Return the [x, y] coordinate for the center point of the cell that contains the specified text.  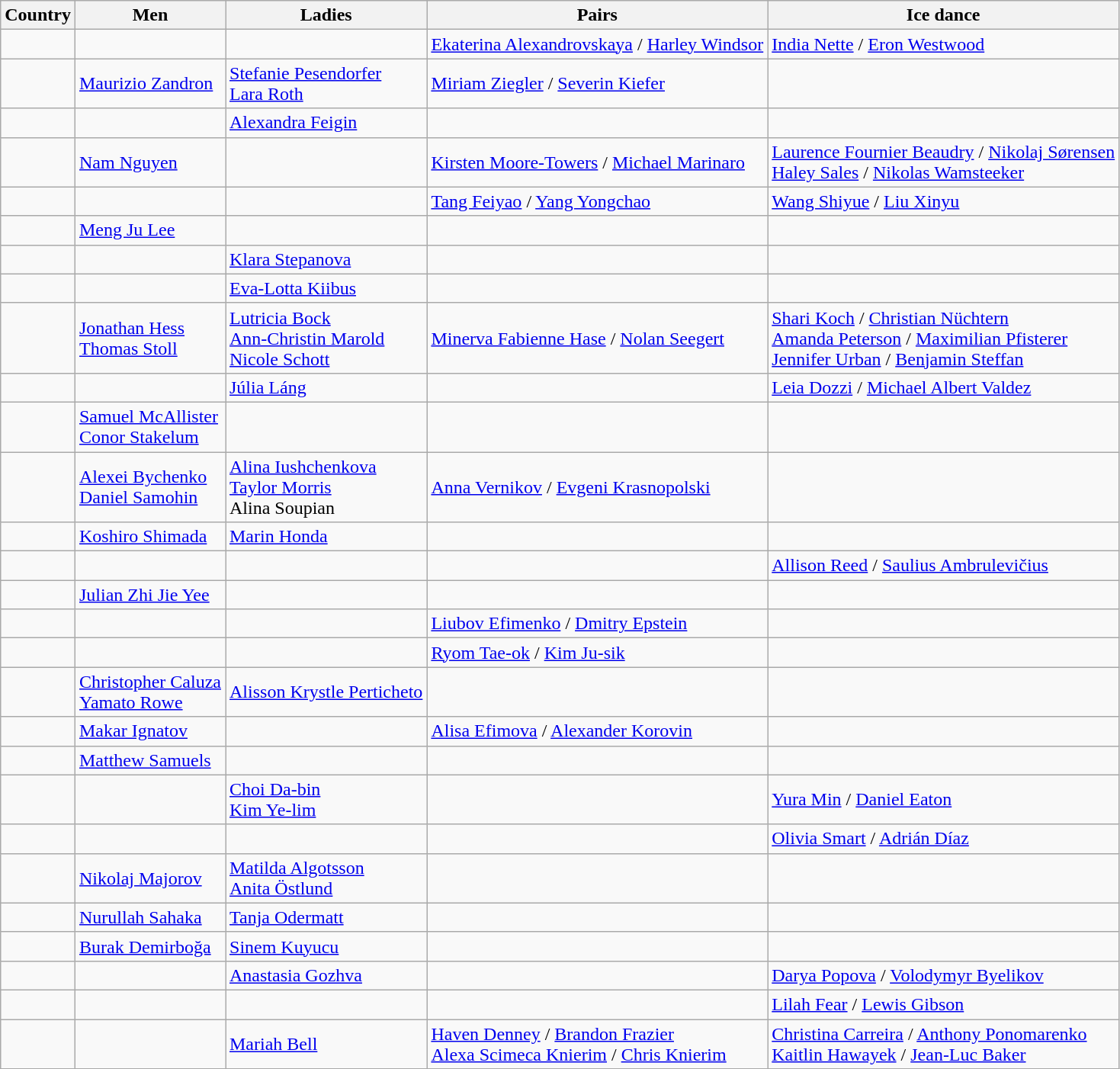
India Nette / Eron Westwood [944, 44]
Lilah Fear / Lewis Gibson [944, 1004]
Sinem Kuyucu [326, 946]
Tanja Odermatt [326, 917]
Samuel McAllister Conor Stakelum [149, 427]
Wang Shiyue / Liu Xinyu [944, 201]
Lutricia Bock Ann-Christin Marold Nicole Schott [326, 338]
Eva-Lotta Kiibus [326, 288]
Laurence Fournier Beaudry / Nikolaj Sørensen Haley Sales / Nikolas Wamsteeker [944, 162]
Leia Dozzi / Michael Albert Valdez [944, 387]
Stefanie Pesendorfer Lara Roth [326, 84]
Allison Reed / Saulius Ambrulevičius [944, 566]
Ice dance [944, 15]
Men [149, 15]
Júlia Láng [326, 387]
Country [38, 15]
Liubov Efimenko / Dmitry Epstein [598, 624]
Christopher Caluza Yamato Rowe [149, 692]
Darya Popova / Volodymyr Byelikov [944, 975]
Alisa Efimova / Alexander Korovin [598, 731]
Alisson Krystle Perticheto [326, 692]
Alexei Bychenko Daniel Samohin [149, 486]
Nurullah Sahaka [149, 917]
Choi Da-bin Kim Ye-lim [326, 799]
Meng Ju Lee [149, 230]
Anna Vernikov / Evgeni Krasnopolski [598, 486]
Maurizio Zandron [149, 84]
Minerva Fabienne Hase / Nolan Seegert [598, 338]
Shari Koch / Christian Nüchtern Amanda Peterson / Maximilian Pfisterer Jennifer Urban / Benjamin Steffan [944, 338]
Alexandra Feigin [326, 123]
Ladies [326, 15]
Kirsten Moore-Towers / Michael Marinaro [598, 162]
Burak Demirboğa [149, 946]
Makar Ignatov [149, 731]
Miriam Ziegler / Severin Kiefer [598, 84]
Alina Iushchenkova Taylor Morris Alina Soupian [326, 486]
Matilda Algotsson Anita Östlund [326, 878]
Haven Denney / Brandon Frazier Alexa Scimeca Knierim / Chris Knierim [598, 1043]
Matthew Samuels [149, 760]
Nam Nguyen [149, 162]
Julian Zhi Jie Yee [149, 595]
Pairs [598, 15]
Jonathan Hess Thomas Stoll [149, 338]
Nikolaj Majorov [149, 878]
Yura Min / Daniel Eaton [944, 799]
Mariah Bell [326, 1043]
Klara Stepanova [326, 259]
Anastasia Gozhva [326, 975]
Koshiro Shimada [149, 537]
Ekaterina Alexandrovskaya / Harley Windsor [598, 44]
Tang Feiyao / Yang Yongchao [598, 201]
Christina Carreira / Anthony Ponomarenko Kaitlin Hawayek / Jean-Luc Baker [944, 1043]
Ryom Tae-ok / Kim Ju-sik [598, 653]
Olivia Smart / Adrián Díaz [944, 839]
Marin Honda [326, 537]
